Return (X, Y) of the center of cell containing provided text 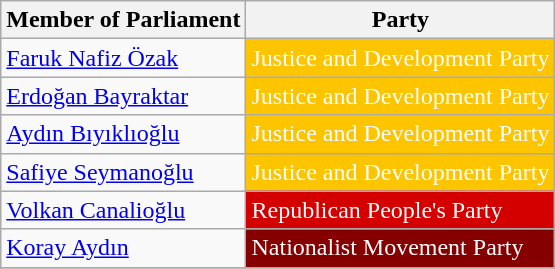
Koray Aydın (124, 248)
Republican People's Party (400, 210)
Volkan Canalioğlu (124, 210)
Erdoğan Bayraktar (124, 96)
Party (400, 20)
Member of Parliament (124, 20)
Safiye Seymanoğlu (124, 172)
Aydın Bıyıklıoğlu (124, 134)
Faruk Nafiz Özak (124, 58)
Nationalist Movement Party (400, 248)
